Locate the cell with the specified text and output its (X, Y) center coordinate. 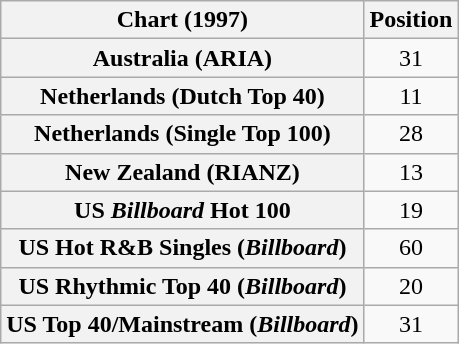
28 (411, 134)
New Zealand (RIANZ) (182, 172)
US Hot R&B Singles (Billboard) (182, 248)
13 (411, 172)
Netherlands (Single Top 100) (182, 134)
US Top 40/Mainstream (Billboard) (182, 324)
US Billboard Hot 100 (182, 210)
Australia (ARIA) (182, 58)
Netherlands (Dutch Top 40) (182, 96)
19 (411, 210)
60 (411, 248)
Chart (1997) (182, 20)
Position (411, 20)
20 (411, 286)
US Rhythmic Top 40 (Billboard) (182, 286)
11 (411, 96)
